From the cell containing the given text, extract its center point as [X, Y] coordinate. 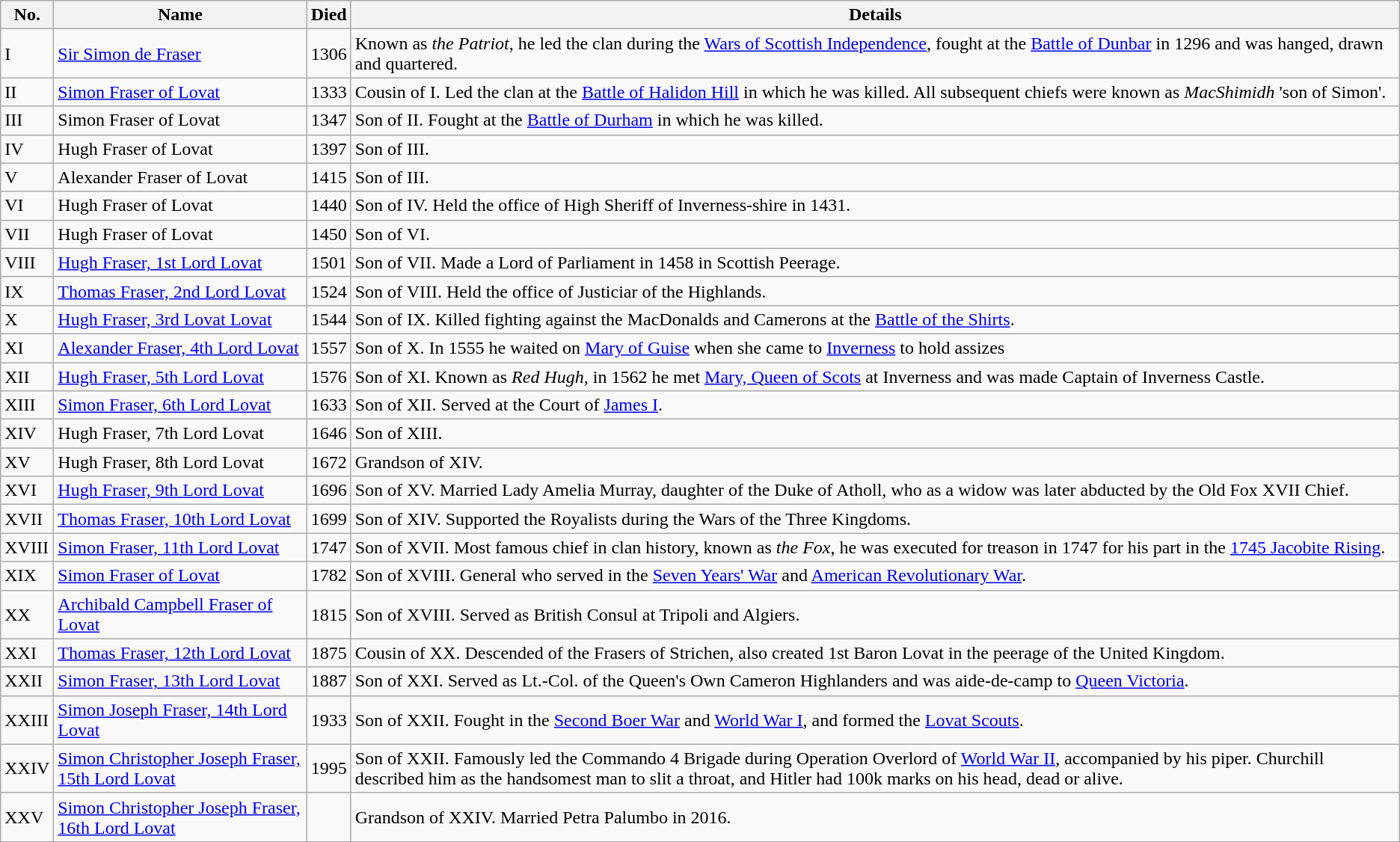
Son of XIV. Supported the Royalists during the Wars of the Three Kingdoms. [875, 519]
1933 [329, 719]
Grandson of XIV. [875, 462]
IX [27, 291]
1672 [329, 462]
Son of XV. Married Lady Amelia Murray, daughter of the Duke of Atholl, who as a widow was later abducted by the Old Fox XVII Chief. [875, 491]
1557 [329, 348]
Son of VI. [875, 234]
Died [329, 15]
Hugh Fraser, 1st Lord Lovat [180, 262]
Son of VIII. Held the office of Justiciar of the Highlands. [875, 291]
III [27, 120]
1347 [329, 120]
Hugh Fraser, 3rd Lovat Lovat [180, 319]
Son of VII. Made a Lord of Parliament in 1458 in Scottish Peerage. [875, 262]
Simon Fraser, 11th Lord Lovat [180, 547]
Hugh Fraser, 9th Lord Lovat [180, 491]
VII [27, 234]
Son of IX. Killed fighting against the MacDonalds and Camerons at the Battle of the Shirts. [875, 319]
Son of II. Fought at the Battle of Durham in which he was killed. [875, 120]
X [27, 319]
Hugh Fraser, 5th Lord Lovat [180, 376]
Son of XIII. [875, 434]
XIX [27, 576]
Hugh Fraser, 7th Lord Lovat [180, 434]
XXIII [27, 719]
1815 [329, 615]
XVI [27, 491]
Thomas Fraser, 10th Lord Lovat [180, 519]
1633 [329, 405]
1782 [329, 576]
Son of XXI. Served as Lt.-Col. of the Queen's Own Cameron Highlanders and was aide-de-camp to Queen Victoria. [875, 681]
Simon Fraser, 6th Lord Lovat [180, 405]
Sir Simon de Fraser [180, 54]
1696 [329, 491]
1333 [329, 92]
Simon Christopher Joseph Fraser, 15th Lord Lovat [180, 769]
1887 [329, 681]
Alexander Fraser of Lovat [180, 177]
XXI [27, 653]
No. [27, 15]
1646 [329, 434]
XV [27, 462]
XVIII [27, 547]
Son of XI. Known as Red Hugh, in 1562 he met Mary, Queen of Scots at Inverness and was made Captain of Inverness Castle. [875, 376]
1544 [329, 319]
Thomas Fraser, 12th Lord Lovat [180, 653]
1440 [329, 206]
Son of XVIII. Served as British Consul at Tripoli and Algiers. [875, 615]
XI [27, 348]
Simon Fraser, 13th Lord Lovat [180, 681]
Details [875, 15]
XIV [27, 434]
XII [27, 376]
Simon Joseph Fraser, 14th Lord Lovat [180, 719]
Son of XII. Served at the Court of James I. [875, 405]
Name [180, 15]
Son of XVII. Most famous chief in clan history, known as the Fox, he was executed for treason in 1747 for his part in the 1745 Jacobite Rising. [875, 547]
XVII [27, 519]
1306 [329, 54]
Hugh Fraser, 8th Lord Lovat [180, 462]
Thomas Fraser, 2nd Lord Lovat [180, 291]
Archibald Campbell Fraser of Lovat [180, 615]
Son of IV. Held the office of High Sheriff of Inverness-shire in 1431. [875, 206]
1576 [329, 376]
1747 [329, 547]
Cousin of XX. Descended of the Frasers of Strichen, also created 1st Baron Lovat in the peerage of the United Kingdom. [875, 653]
Simon Christopher Joseph Fraser, 16th Lord Lovat [180, 817]
1995 [329, 769]
VIII [27, 262]
1415 [329, 177]
IV [27, 149]
II [27, 92]
1501 [329, 262]
Alexander Fraser, 4th Lord Lovat [180, 348]
XXV [27, 817]
1699 [329, 519]
V [27, 177]
Son of XVIII. General who served in the Seven Years' War and American Revolutionary War. [875, 576]
1875 [329, 653]
Son of XXII. Fought in the Second Boer War and World War I, and formed the Lovat Scouts. [875, 719]
VI [27, 206]
Grandson of XXIV. Married Petra Palumbo in 2016. [875, 817]
1450 [329, 234]
I [27, 54]
1397 [329, 149]
XXIV [27, 769]
Cousin of I. Led the clan at the Battle of Halidon Hill in which he was killed. All subsequent chiefs were known as MacShimidh 'son of Simon'. [875, 92]
XIII [27, 405]
1524 [329, 291]
XX [27, 615]
XXII [27, 681]
Son of X. In 1555 he waited on Mary of Guise when she came to Inverness to hold assizes [875, 348]
